Return the (x, y) coordinate for the center point of the cell that contains the specified text.  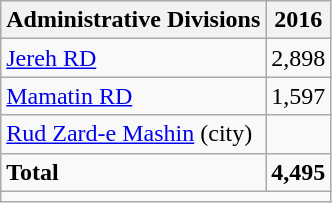
Mamatin RD (134, 96)
Jereh RD (134, 58)
Rud Zard-e Mashin (city) (134, 134)
Total (134, 172)
2016 (298, 20)
4,495 (298, 172)
2,898 (298, 58)
1,597 (298, 96)
Administrative Divisions (134, 20)
